Extract the [X, Y] coordinate from the center of the cell holding the provided text.  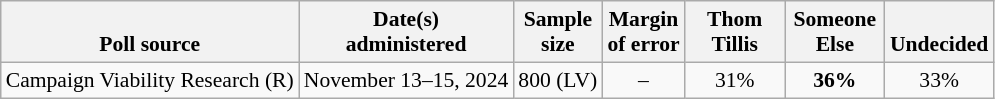
800 (LV) [558, 80]
– [643, 80]
ThomTillis [735, 32]
Poll source [150, 32]
31% [735, 80]
Undecided [939, 32]
Date(s)administered [406, 32]
33% [939, 80]
November 13–15, 2024 [406, 80]
SomeoneElse [835, 32]
36% [835, 80]
Marginof error [643, 32]
Samplesize [558, 32]
Campaign Viability Research (R) [150, 80]
